Extract the (X, Y) coordinate from the center of the cell holding the provided text.  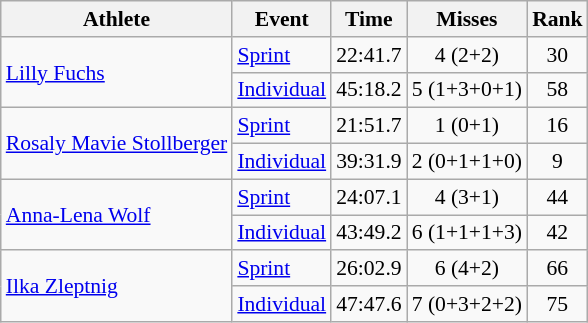
26:02.9 (368, 269)
4 (2+2) (467, 55)
7 (0+3+2+2) (467, 304)
Misses (467, 19)
66 (558, 269)
58 (558, 90)
Ilka Zleptnig (117, 286)
30 (558, 55)
16 (558, 126)
1 (0+1) (467, 126)
22:41.7 (368, 55)
45:18.2 (368, 90)
43:49.2 (368, 233)
75 (558, 304)
Anna-Lena Wolf (117, 214)
6 (1+1+1+3) (467, 233)
39:31.9 (368, 162)
42 (558, 233)
47:47.6 (368, 304)
Athlete (117, 19)
Event (282, 19)
21:51.7 (368, 126)
24:07.1 (368, 197)
Rosaly Mavie Stollberger (117, 144)
Rank (558, 19)
9 (558, 162)
Time (368, 19)
4 (3+1) (467, 197)
2 (0+1+1+0) (467, 162)
Lilly Fuchs (117, 72)
44 (558, 197)
5 (1+3+0+1) (467, 90)
6 (4+2) (467, 269)
